Search for the cell housing the specified text and yield its (X, Y) center coordinate. 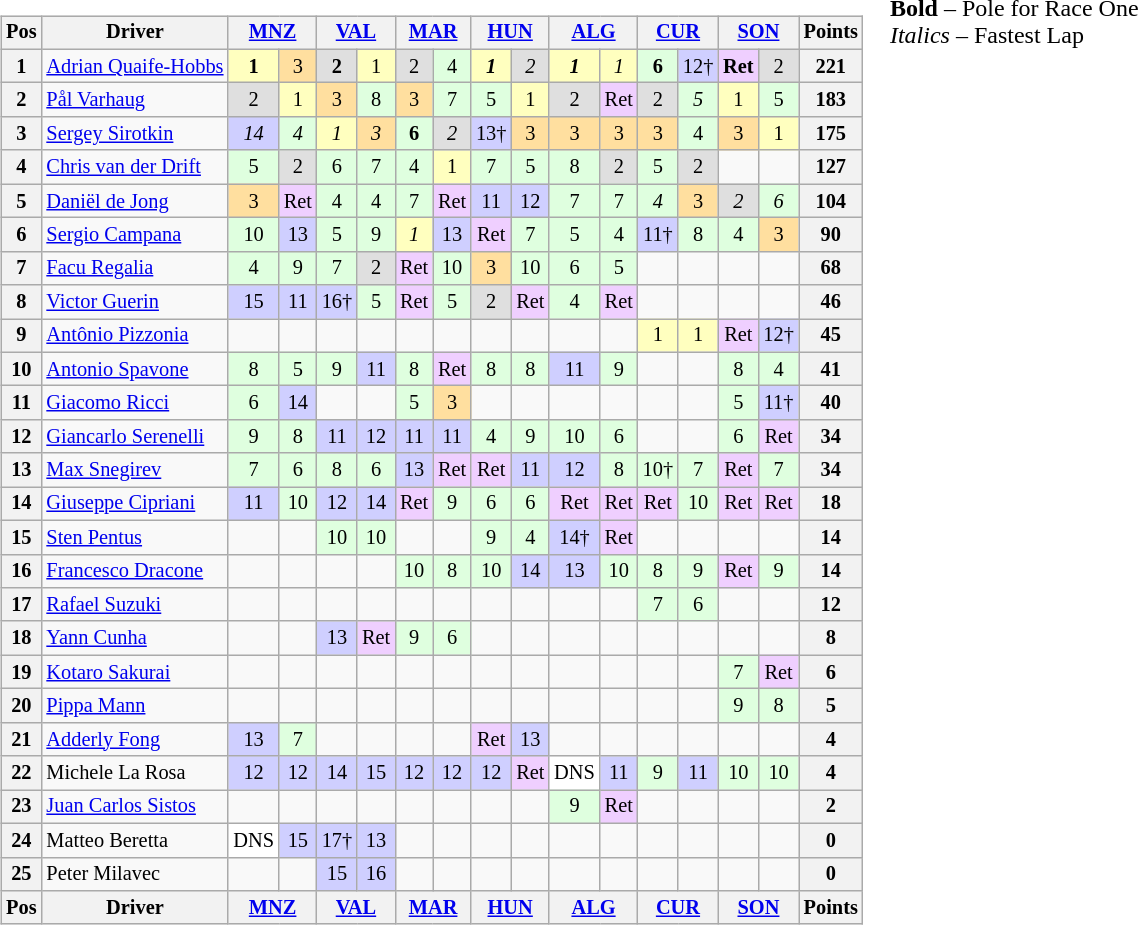
90 (831, 235)
Antônio Pizzonia (134, 336)
45 (831, 336)
Adderly Fong (134, 739)
17 (21, 605)
23 (21, 807)
Kotaro Sakurai (134, 672)
104 (831, 201)
13† (491, 134)
175 (831, 134)
21 (21, 739)
Sten Pentus (134, 537)
Michele La Rosa (134, 773)
221 (831, 66)
Pippa Mann (134, 706)
Chris van der Drift (134, 167)
24 (21, 840)
Yann Cunha (134, 638)
14† (574, 537)
20 (21, 706)
40 (831, 403)
Francesco Dracone (134, 571)
22 (21, 773)
Sergio Campana (134, 235)
Giuseppe Cipriani (134, 504)
Daniël de Jong (134, 201)
Pål Varhaug (134, 100)
Matteo Beretta (134, 840)
Sergey Sirotkin (134, 134)
17† (337, 840)
127 (831, 167)
Victor Guerin (134, 302)
Adrian Quaife-Hobbs (134, 66)
68 (831, 268)
10† (658, 470)
25 (21, 874)
Peter Milavec (134, 874)
19 (21, 672)
183 (831, 100)
Juan Carlos Sistos (134, 807)
16† (337, 302)
Giacomo Ricci (134, 403)
Rafael Suzuki (134, 605)
Giancarlo Serenelli (134, 437)
Max Snegirev (134, 470)
Antonio Spavone (134, 369)
41 (831, 369)
46 (831, 302)
Facu Regalia (134, 268)
